Search for the cell housing the specified text and yield its [x, y] center coordinate. 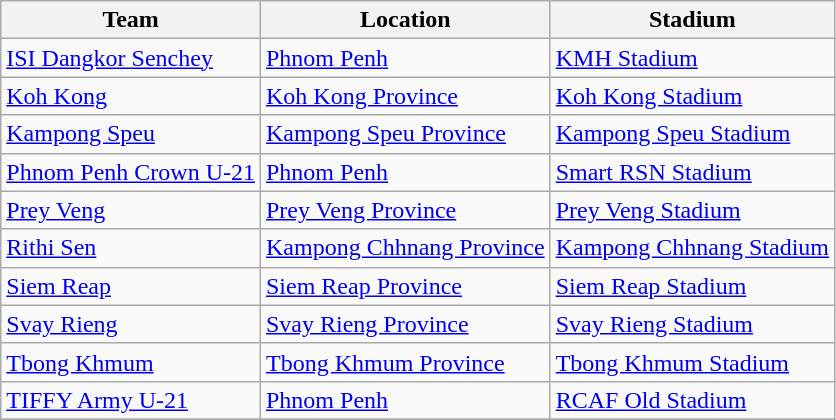
RCAF Old Stadium [692, 400]
Team [131, 20]
Svay Rieng Province [405, 324]
Kampong Speu Province [405, 134]
ISI Dangkor Senchey [131, 58]
Svay Rieng [131, 324]
Kampong Chhnang Province [405, 248]
Kampong Speu [131, 134]
Koh Kong [131, 96]
Siem Reap [131, 286]
Koh Kong Province [405, 96]
Smart RSN Stadium [692, 172]
Svay Rieng Stadium [692, 324]
Kampong Speu Stadium [692, 134]
Stadium [692, 20]
Location [405, 20]
Siem Reap Province [405, 286]
Tbong Khmum [131, 362]
Siem Reap Stadium [692, 286]
Tbong Khmum Province [405, 362]
Kampong Chhnang Stadium [692, 248]
Prey Veng Stadium [692, 210]
KMH Stadium [692, 58]
Tbong Khmum Stadium [692, 362]
Koh Kong Stadium [692, 96]
Prey Veng [131, 210]
Prey Veng Province [405, 210]
Phnom Penh Crown U-21 [131, 172]
TIFFY Army U-21 [131, 400]
Rithi Sen [131, 248]
